Return the (X, Y) coordinate for the center point of the cell that contains the specified text.  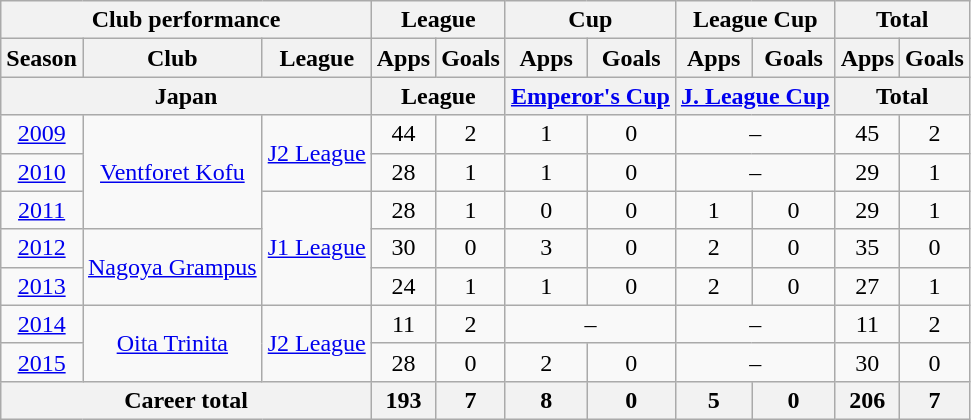
Japan (186, 96)
Oita Trinita (172, 343)
Nagoya Grampus (172, 267)
J. League Cup (755, 96)
Club performance (186, 20)
27 (867, 286)
8 (546, 400)
2015 (42, 362)
2009 (42, 134)
2013 (42, 286)
League Cup (755, 20)
3 (546, 248)
5 (714, 400)
24 (403, 286)
193 (403, 400)
J1 League (316, 248)
2011 (42, 210)
2012 (42, 248)
Cup (590, 20)
Season (42, 58)
35 (867, 248)
Club (172, 58)
Emperor's Cup (590, 96)
206 (867, 400)
2010 (42, 172)
45 (867, 134)
Ventforet Kofu (172, 172)
Career total (186, 400)
44 (403, 134)
2014 (42, 324)
